Determine the [X, Y] coordinate at the center of the cell enclosing the given text.  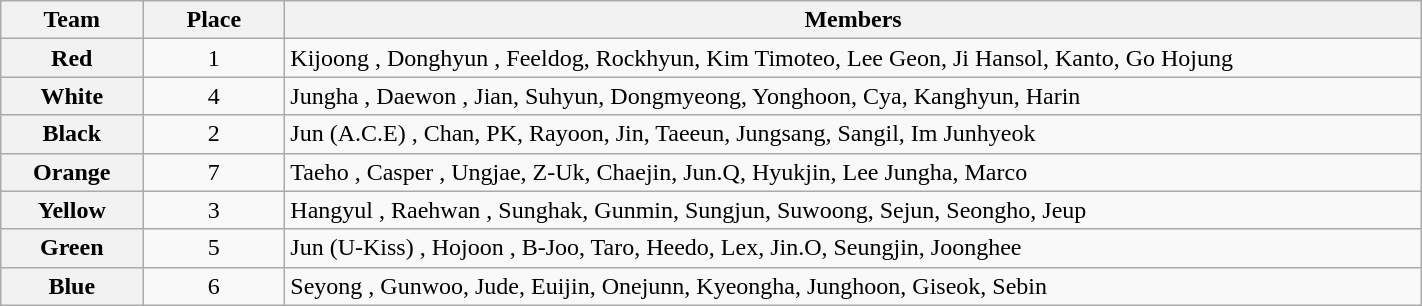
Yellow [72, 210]
Jungha , Daewon , Jian, Suhyun, Dongmyeong, Yonghoon, Cya, Kanghyun, Harin [853, 96]
Jun (A.C.E) , Chan, PK, Rayoon, Jin, Taeeun, Jungsang, Sangil, Im Junhyeok [853, 134]
Place [214, 20]
7 [214, 172]
Orange [72, 172]
Taeho , Casper , Ungjae, Z-Uk, Chaejin, Jun.Q, Hyukjin, Lee Jungha, Marco [853, 172]
Seyong , Gunwoo, Jude, Euijin, Onejunn, Kyeongha, Junghoon, Giseok, Sebin [853, 286]
6 [214, 286]
Red [72, 58]
Kijoong , Donghyun , Feeldog, Rockhyun, Kim Timoteo, Lee Geon, Ji Hansol, Kanto, Go Hojung [853, 58]
Black [72, 134]
Team [72, 20]
Jun (U-Kiss) , Hojoon , B-Joo, Taro, Heedo, Lex, Jin.O, Seungjin, Joonghee [853, 248]
Blue [72, 286]
2 [214, 134]
Green [72, 248]
1 [214, 58]
White [72, 96]
5 [214, 248]
Members [853, 20]
3 [214, 210]
Hangyul , Raehwan , Sunghak, Gunmin, Sungjun, Suwoong, Sejun, Seongho, Jeup [853, 210]
4 [214, 96]
